For the text-containing cell, return its midpoint in (x, y) coordinate format. 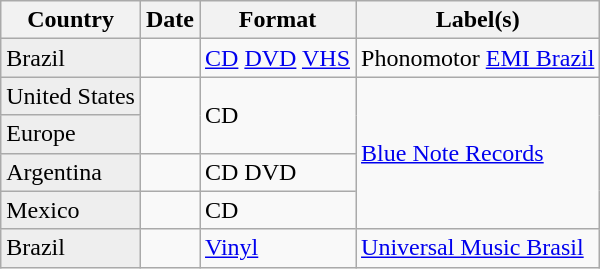
CD DVD (278, 172)
Universal Music Brasil (478, 248)
United States (71, 96)
Label(s) (478, 20)
Vinyl (278, 248)
CD DVD VHS (278, 58)
Date (170, 20)
Blue Note Records (478, 153)
Europe (71, 134)
Argentina (71, 172)
Format (278, 20)
Phonomotor EMI Brazil (478, 58)
Mexico (71, 210)
Country (71, 20)
